Pinpoint the cell where the given text exists, returning its (x, y) midpoint coordinate. 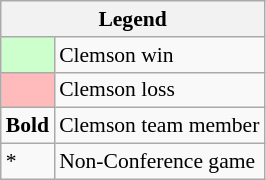
Clemson win (159, 55)
Clemson loss (159, 90)
* (28, 162)
Bold (28, 126)
Clemson team member (159, 126)
Non-Conference game (159, 162)
Legend (133, 19)
